Output the [x, y] coordinate of the center of the cell containing the given text.  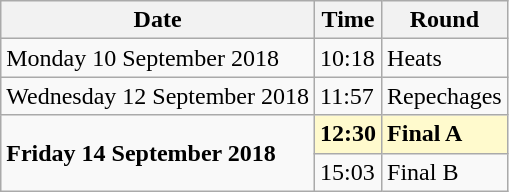
Friday 14 September 2018 [158, 153]
Time [348, 20]
15:03 [348, 172]
Round [445, 20]
Repechages [445, 96]
Final A [445, 134]
Wednesday 12 September 2018 [158, 96]
Monday 10 September 2018 [158, 58]
Heats [445, 58]
Final B [445, 172]
10:18 [348, 58]
Date [158, 20]
12:30 [348, 134]
11:57 [348, 96]
